Return the (X, Y) coordinate for the center point of the cell that contains the specified text.  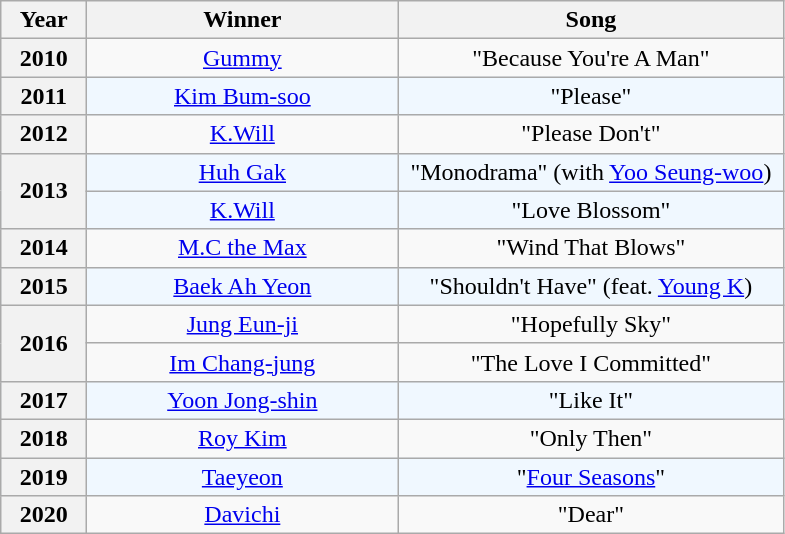
"Monodrama" (with Yoo Seung-woo) (591, 172)
Roy Kim (242, 438)
Davichi (242, 515)
2016 (44, 343)
Winner (242, 20)
2013 (44, 191)
2010 (44, 58)
2015 (44, 286)
"Only Then" (591, 438)
2020 (44, 515)
2011 (44, 96)
"Dear" (591, 515)
Huh Gak (242, 172)
"Four Seasons" (591, 477)
"Wind That Blows" (591, 248)
"Because You're A Man" (591, 58)
"Like It" (591, 400)
"Love Blossom" (591, 210)
"Please" (591, 96)
Song (591, 20)
Kim Bum-soo (242, 96)
Taeyeon (242, 477)
Year (44, 20)
Yoon Jong-shin (242, 400)
Baek Ah Yeon (242, 286)
Im Chang-jung (242, 362)
2018 (44, 438)
2019 (44, 477)
"Please Don't" (591, 134)
M.C the Max (242, 248)
2012 (44, 134)
"The Love I Committed" (591, 362)
"Shouldn't Have" (feat. Young K) (591, 286)
2017 (44, 400)
Gummy (242, 58)
Jung Eun-ji (242, 324)
"Hopefully Sky" (591, 324)
2014 (44, 248)
